Identify which cell holds the provided text, then report its (X, Y) central coordinate. 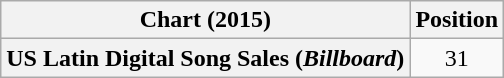
US Latin Digital Song Sales (Billboard) (206, 58)
Position (457, 20)
31 (457, 58)
Chart (2015) (206, 20)
